Determine the [x, y] coordinate at the center of the cell enclosing the given text.  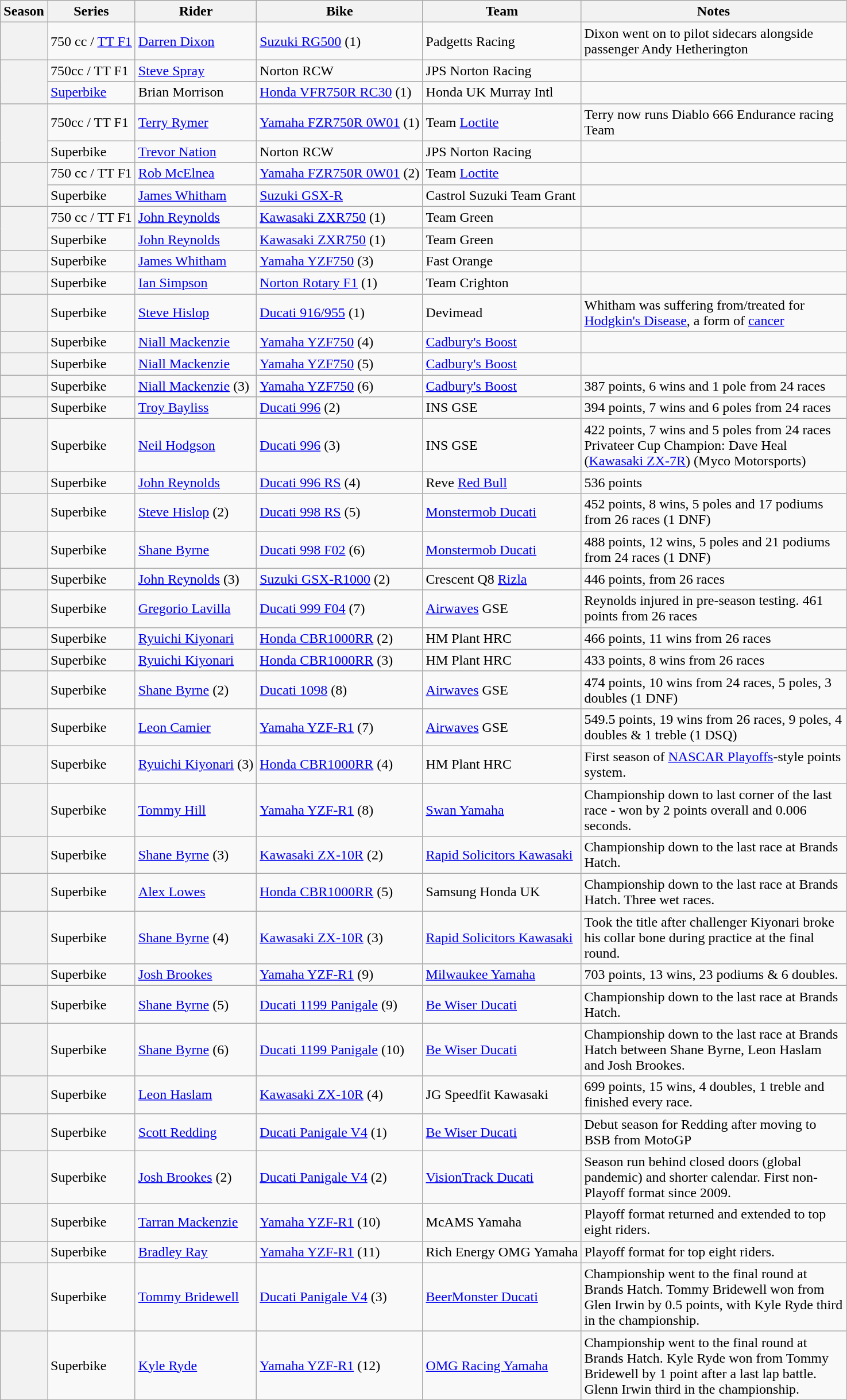
Norton Rotary F1 (1) [340, 283]
Yamaha YZF-R1 (11) [340, 1252]
Brian Morrison [195, 92]
Debut season for Redding after moving to BSB from MotoGP [713, 1132]
Josh Brookes (2) [195, 1177]
Shane Byrne (5) [195, 1004]
Ducati 998 F02 (6) [340, 549]
Kawasaki ZX-10R (4) [340, 1095]
Steve Hislop (2) [195, 512]
McAMS Yamaha [502, 1222]
Reve Red Bull [502, 483]
Samsung Honda UK [502, 893]
Alex Lowes [195, 893]
Tommy Hill [195, 810]
Notes [713, 11]
Yamaha YZF-R1 (10) [340, 1222]
John Reynolds (3) [195, 579]
Shane Byrne (4) [195, 938]
Honda CBR1000RR (5) [340, 893]
Championship down to the last race at Brands Hatch between Shane Byrne, Leon Haslam and Josh Brookes. [713, 1050]
Ducati Panigale V4 (3) [340, 1297]
Yamaha FZR750R 0W01 (2) [340, 173]
Yamaha YZF750 (3) [340, 261]
Shane Byrne (6) [195, 1050]
422 points, 7 wins and 5 poles from 24 racesPrivateer Cup Champion: Dave Heal (Kawasaki ZX-7R) (Myco Motorsports) [713, 445]
394 points, 7 wins and 6 poles from 24 races [713, 408]
Yamaha YZF-R1 (8) [340, 810]
Playoff format for top eight riders. [713, 1252]
Rob McElnea [195, 173]
Terry now runs Diablo 666 Endurance racing Team [713, 122]
Shane Byrne (2) [195, 689]
Shane Byrne (3) [195, 855]
Josh Brookes [195, 975]
Steve Spray [195, 71]
549.5 points, 19 wins from 26 races, 9 poles, 4 doubles & 1 treble (1 DSQ) [713, 727]
Ducati 1199 Panigale (9) [340, 1004]
Kawasaki ZX-10R (3) [340, 938]
488 points, 12 wins, 5 poles and 21 podiums from 24 races (1 DNF) [713, 549]
Yamaha YZF750 (4) [340, 342]
Bradley Ray [195, 1252]
First season of NASCAR Playoffs-style points system. [713, 764]
Darren Dixon [195, 41]
Shane Byrne [195, 549]
474 points, 10 wins from 24 races, 5 poles, 3 doubles (1 DNF) [713, 689]
Season run behind closed doors (global pandemic) and shorter calendar. First non-Playoff format since 2009. [713, 1177]
Crescent Q8 Rizla [502, 579]
Took the title after challenger Kiyonari broke his collar bone during practice at the final round. [713, 938]
Championship went to the final round at Brands Hatch. Tommy Bridewell won from Glen Irwin by 0.5 points, with Kyle Ryde third in the championship. [713, 1297]
Steve Hislop [195, 313]
Trevor Nation [195, 152]
Leon Haslam [195, 1095]
466 points, 11 wins from 26 races [713, 638]
Bike [340, 11]
Ducati 996 (3) [340, 445]
Suzuki GSX-R1000 (2) [340, 579]
Honda CBR1000RR (2) [340, 638]
Yamaha YZF-R1 (12) [340, 1365]
Ducati 996 (2) [340, 408]
OMG Racing Yamaha [502, 1365]
VisionTrack Ducati [502, 1177]
Ducati 916/955 (1) [340, 313]
Scott Redding [195, 1132]
Team Crighton [502, 283]
Ducati 999 F04 (7) [340, 609]
Whitham was suffering from/treated for Hodgkin's Disease, a form of cancer [713, 313]
Rider [195, 11]
Gregorio Lavilla [195, 609]
Kawasaki ZX-10R (2) [340, 855]
Honda CBR1000RR (4) [340, 764]
452 points, 8 wins, 5 poles and 17 podiums from 26 races (1 DNF) [713, 512]
Season [24, 11]
Kyle Ryde [195, 1365]
Honda CBR1000RR (3) [340, 660]
Suzuki GSX-R [340, 195]
Honda UK Murray Intl [502, 92]
Championship down to last corner of the last race - won by 2 points overall and 0.006 seconds. [713, 810]
Reynolds injured in pre-season testing. 461 points from 26 races [713, 609]
Neil Hodgson [195, 445]
Ducati 1199 Panigale (10) [340, 1050]
536 points [713, 483]
Yamaha YZF750 (6) [340, 386]
Ducati 996 RS (4) [340, 483]
Tommy Bridewell [195, 1297]
Yamaha YZF-R1 (7) [340, 727]
Swan Yamaha [502, 810]
Fast Orange [502, 261]
BeerMonster Ducati [502, 1297]
Honda VFR750R RC30 (1) [340, 92]
Padgetts Racing [502, 41]
Ducati 1098 (8) [340, 689]
Rich Energy OMG Yamaha [502, 1252]
Playoff format returned and extended to top eight riders. [713, 1222]
Yamaha YZF750 (5) [340, 364]
Yamaha FZR750R 0W01 (1) [340, 122]
Troy Bayliss [195, 408]
Castrol Suzuki Team Grant [502, 195]
Series [91, 11]
Dixon went on to pilot sidecars alongside passenger Andy Hetherington [713, 41]
446 points, from 26 races [713, 579]
Devimead [502, 313]
Suzuki RG500 (1) [340, 41]
Championship down to the last race at Brands Hatch. Three wet races. [713, 893]
Terry Rymer [195, 122]
Ducati Panigale V4 (1) [340, 1132]
JG Speedfit Kawasaki [502, 1095]
Leon Camier [195, 727]
Ryuichi Kiyonari (3) [195, 764]
Tarran Mackenzie [195, 1222]
387 points, 6 wins and 1 pole from 24 races [713, 386]
Yamaha YZF-R1 (9) [340, 975]
433 points, 8 wins from 26 races [713, 660]
699 points, 15 wins, 4 doubles, 1 treble and finished every race. [713, 1095]
Niall Mackenzie (3) [195, 386]
Ducati 998 RS (5) [340, 512]
Ducati Panigale V4 (2) [340, 1177]
Team [502, 11]
Milwaukee Yamaha [502, 975]
703 points, 13 wins, 23 podiums & 6 doubles. [713, 975]
Ian Simpson [195, 283]
